Scan for the cell matching the given text and deliver its [x, y] coordinate at center. 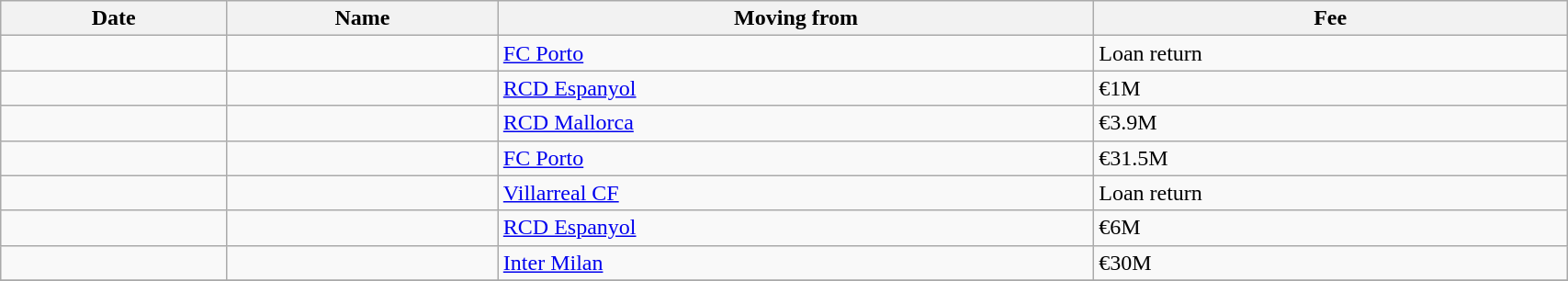
Villarreal CF [795, 193]
€30M [1330, 263]
Moving from [795, 18]
Date [114, 18]
RCD Mallorca [795, 123]
€31.5M [1330, 158]
Fee [1330, 18]
€1M [1330, 88]
€6M [1330, 228]
Inter Milan [795, 263]
Name [363, 18]
€3.9M [1330, 123]
